Find where the given text appears and provide that cell's center as (x, y) coordinate. 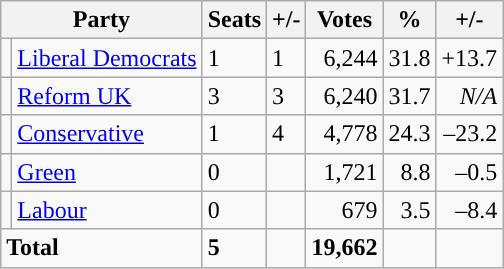
3.5 (410, 210)
Seats (234, 20)
N/A (470, 96)
Conservative (107, 134)
% (410, 20)
31.7 (410, 96)
Total (102, 248)
Labour (107, 210)
–23.2 (470, 134)
6,244 (344, 58)
24.3 (410, 134)
1,721 (344, 172)
19,662 (344, 248)
679 (344, 210)
Green (107, 172)
Party (102, 20)
5 (234, 248)
8.8 (410, 172)
31.8 (410, 58)
4 (286, 134)
4,778 (344, 134)
+13.7 (470, 58)
Reform UK (107, 96)
–8.4 (470, 210)
Votes (344, 20)
Liberal Democrats (107, 58)
6,240 (344, 96)
–0.5 (470, 172)
